From the cell containing the given text, extract its center point as [x, y] coordinate. 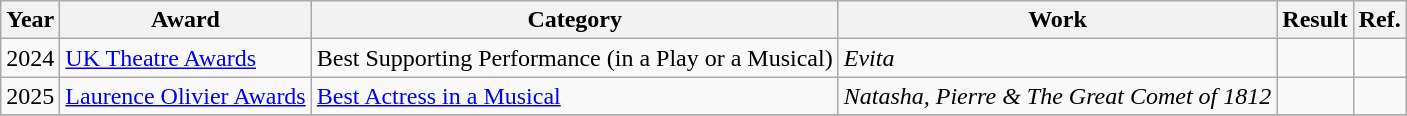
Award [186, 20]
Best Actress in a Musical [574, 96]
Evita [1058, 58]
Ref. [1380, 20]
2024 [30, 58]
Laurence Olivier Awards [186, 96]
Natasha, Pierre & The Great Comet of 1812 [1058, 96]
Best Supporting Performance (in a Play or a Musical) [574, 58]
UK Theatre Awards [186, 58]
Result [1315, 20]
Category [574, 20]
2025 [30, 96]
Year [30, 20]
Work [1058, 20]
